Scan for the cell matching the given text and deliver its (X, Y) coordinate at center. 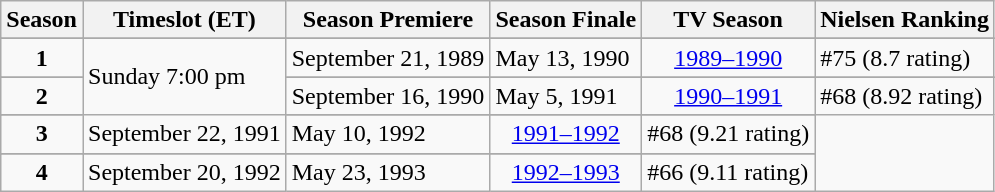
TV Season (728, 20)
1992–1993 (566, 172)
May 13, 1990 (566, 58)
Season Premiere (388, 20)
2 (42, 96)
September 20, 1992 (184, 172)
Season Finale (566, 20)
Nielsen Ranking (905, 20)
1989–1990 (728, 58)
#66 (9.11 rating) (728, 172)
Season (42, 20)
September 16, 1990 (388, 96)
Timeslot (ET) (184, 20)
May 23, 1993 (388, 172)
May 10, 1992 (388, 134)
#75 (8.7 rating) (905, 58)
1990–1991 (728, 96)
September 22, 1991 (184, 134)
3 (42, 134)
#68 (8.92 rating) (905, 96)
1 (42, 58)
September 21, 1989 (388, 58)
#68 (9.21 rating) (728, 134)
Sunday 7:00 pm (184, 77)
4 (42, 172)
1991–1992 (566, 134)
May 5, 1991 (566, 96)
